Capture the cell that displays the provided text and extract its (x, y) central coordinate. 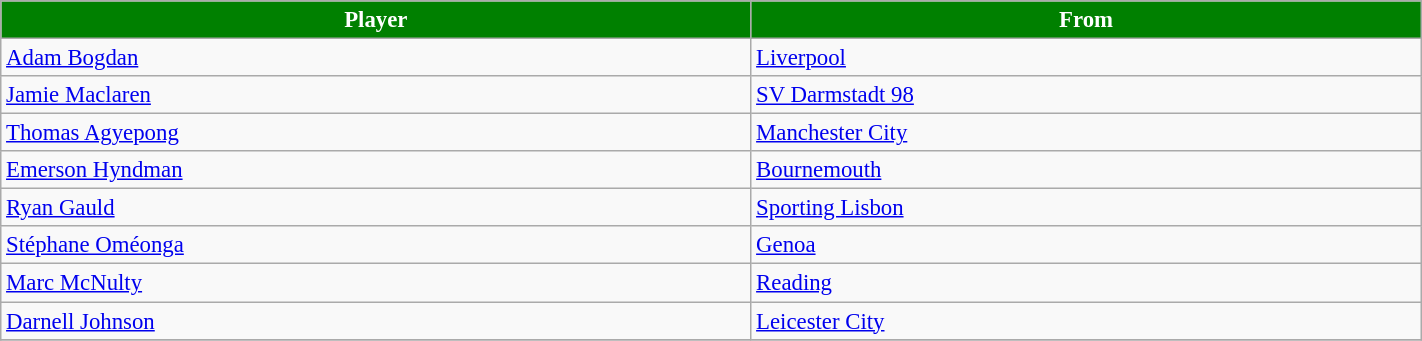
Manchester City (1086, 133)
Adam Bogdan (376, 58)
Sporting Lisbon (1086, 208)
Player (376, 20)
From (1086, 20)
Jamie Maclaren (376, 95)
Ryan Gauld (376, 208)
Genoa (1086, 245)
Liverpool (1086, 58)
Bournemouth (1086, 170)
SV Darmstadt 98 (1086, 95)
Leicester City (1086, 321)
Stéphane Oméonga (376, 245)
Reading (1086, 283)
Emerson Hyndman (376, 170)
Darnell Johnson (376, 321)
Marc McNulty (376, 283)
Thomas Agyepong (376, 133)
